Determine the [X, Y] coordinate at the center of the cell enclosing the given text.  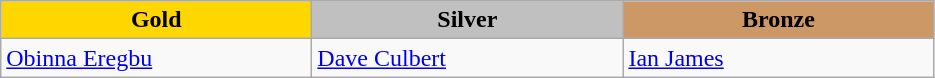
Bronze [778, 20]
Gold [156, 20]
Ian James [778, 58]
Dave Culbert [468, 58]
Obinna Eregbu [156, 58]
Silver [468, 20]
